Return [X, Y] of the center of cell containing provided text 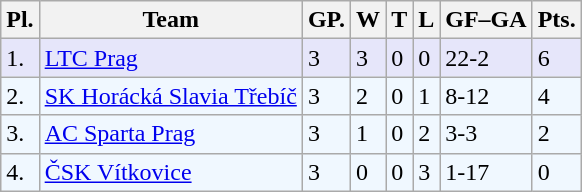
2. [20, 96]
Pts. [556, 20]
GF–GA [486, 20]
Pl. [20, 20]
4 [556, 96]
T [400, 20]
Team [170, 20]
1. [20, 58]
22-2 [486, 58]
W [368, 20]
3-3 [486, 134]
L [426, 20]
AC Sparta Prag [170, 134]
8-12 [486, 96]
4. [20, 172]
SK Horácká Slavia Třebíč [170, 96]
6 [556, 58]
GP. [326, 20]
ČSK Vítkovice [170, 172]
3. [20, 134]
LTC Prag [170, 58]
1-17 [486, 172]
